Return the [X, Y] coordinate for the center point of the cell that contains the specified text.  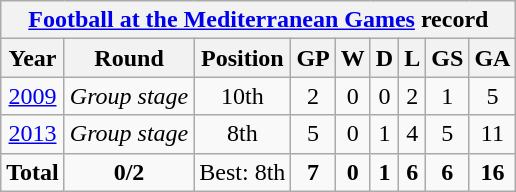
2013 [33, 134]
10th [242, 96]
0/2 [129, 172]
L [412, 58]
Total [33, 172]
Football at the Mediterranean Games record [258, 20]
W [352, 58]
2009 [33, 96]
Position [242, 58]
Best: 8th [242, 172]
D [384, 58]
8th [242, 134]
GA [492, 58]
Year [33, 58]
GP [313, 58]
GS [448, 58]
7 [313, 172]
4 [412, 134]
16 [492, 172]
Round [129, 58]
11 [492, 134]
